Identify which cell holds the provided text, then report its (x, y) central coordinate. 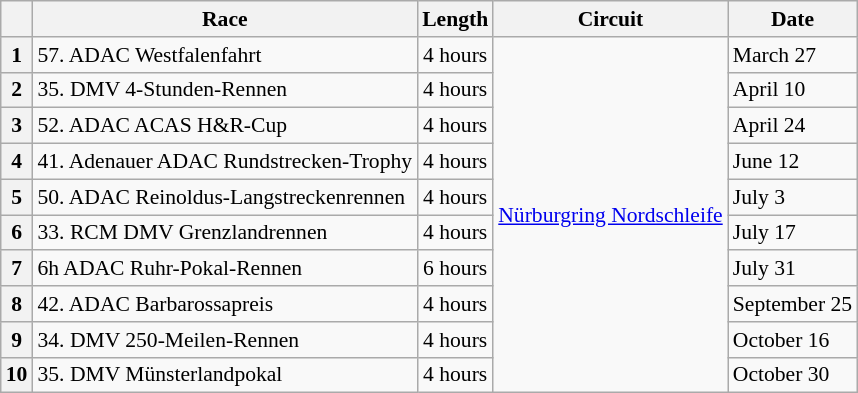
5 (17, 197)
42. ADAC Barbarossapreis (224, 304)
8 (17, 304)
Nürburgring Nordschleife (610, 215)
4 (17, 162)
July 3 (792, 197)
July 31 (792, 269)
March 27 (792, 55)
41. Adenauer ADAC Rundstrecken-Trophy (224, 162)
Length (455, 19)
52. ADAC ACAS H&R-Cup (224, 126)
Race (224, 19)
35. DMV Münsterlandpokal (224, 375)
Date (792, 19)
2 (17, 90)
10 (17, 375)
April 24 (792, 126)
6h ADAC Ruhr-Pokal-Rennen (224, 269)
June 12 (792, 162)
57. ADAC Westfalenfahrt (224, 55)
6 (17, 233)
October 30 (792, 375)
7 (17, 269)
1 (17, 55)
6 hours (455, 269)
October 16 (792, 340)
September 25 (792, 304)
34. DMV 250-Meilen-Rennen (224, 340)
33. RCM DMV Grenzlandrennen (224, 233)
April 10 (792, 90)
50. ADAC Reinoldus-Langstreckenrennen (224, 197)
July 17 (792, 233)
9 (17, 340)
3 (17, 126)
35. DMV 4-Stunden-Rennen (224, 90)
Circuit (610, 19)
